Capture the cell that displays the provided text and extract its [x, y] central coordinate. 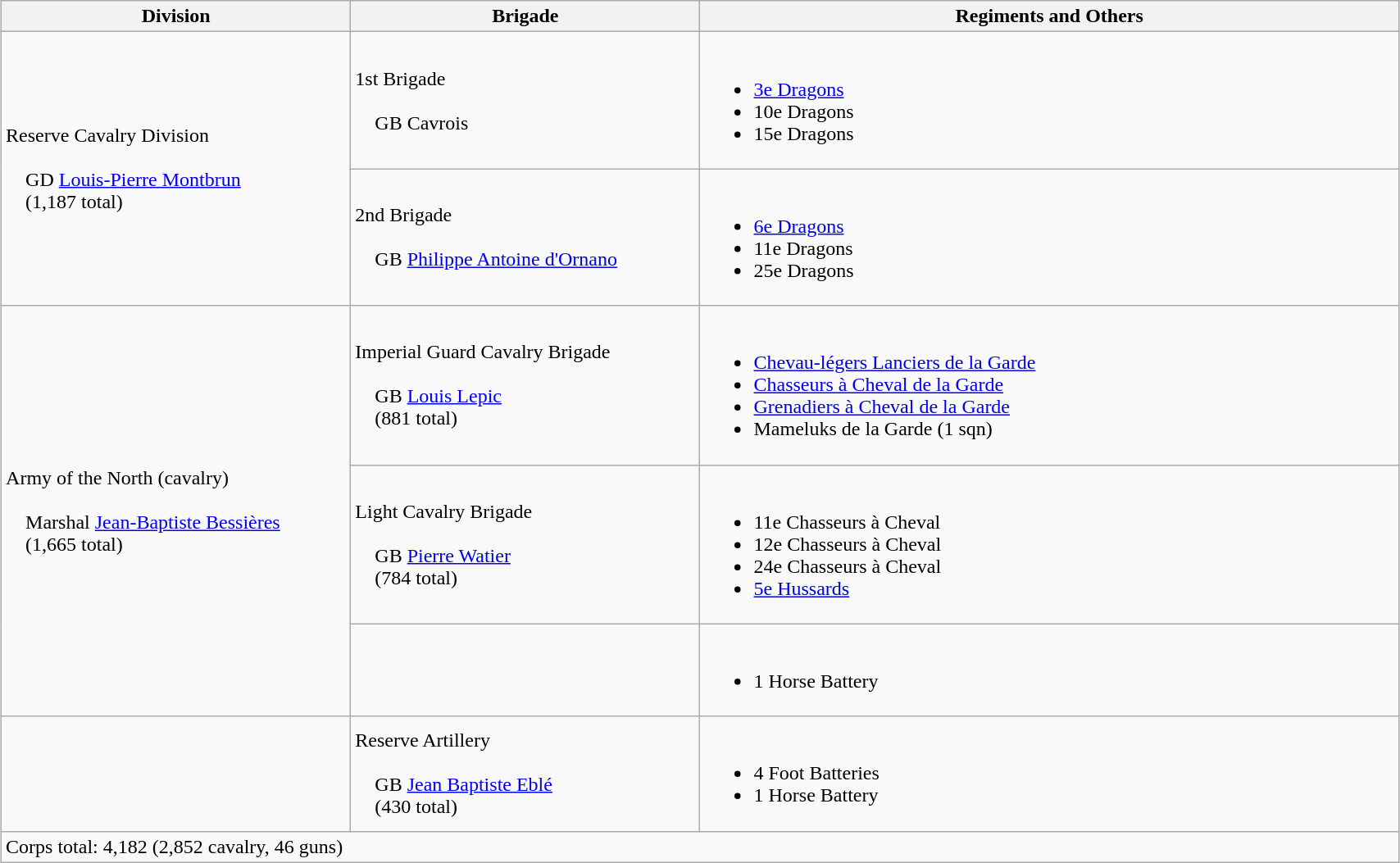
Regiments and Others [1049, 16]
11e Chasseurs à Cheval12e Chasseurs à Cheval24e Chasseurs à Cheval5e Hussards [1049, 544]
Army of the North (cavalry) Marshal Jean-Baptiste Bessières (1,665 total) [176, 511]
Light Cavalry Brigade GB Pierre Watier (784 total) [525, 544]
2nd Brigade GB Philippe Antoine d'Ornano [525, 238]
Corps total: 4,182 (2,852 cavalry, 46 guns) [700, 847]
1st Brigade GB Cavrois [525, 100]
Imperial Guard Cavalry Brigade GB Louis Lepic (881 total) [525, 385]
3e Dragons10e Dragons15e Dragons [1049, 100]
1 Horse Battery [1049, 670]
Brigade [525, 16]
6e Dragons11e Dragons25e Dragons [1049, 238]
Chevau-légers Lanciers de la GardeChasseurs à Cheval de la GardeGrenadiers à Cheval de la GardeMameluks de la Garde (1 sqn) [1049, 385]
Division [176, 16]
Reserve Artillery GB Jean Baptiste Eblé (430 total) [525, 774]
Reserve Cavalry Division GD Louis-Pierre Montbrun (1,187 total) [176, 169]
4 Foot Batteries1 Horse Battery [1049, 774]
